For the text-containing cell, return its midpoint in (x, y) coordinate format. 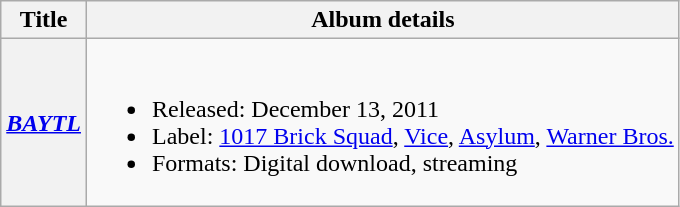
BAYTL (44, 122)
Album details (382, 20)
Released: December 13, 2011Label: 1017 Brick Squad, Vice, Asylum, Warner Bros.Formats: Digital download, streaming (382, 122)
Title (44, 20)
